Pinpoint the cell where the given text exists, returning its [X, Y] midpoint coordinate. 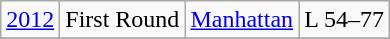
First Round [122, 20]
2012 [30, 20]
Manhattan [242, 20]
L 54–77 [344, 20]
